Return the [x, y] coordinate for the center point of the cell that contains the specified text.  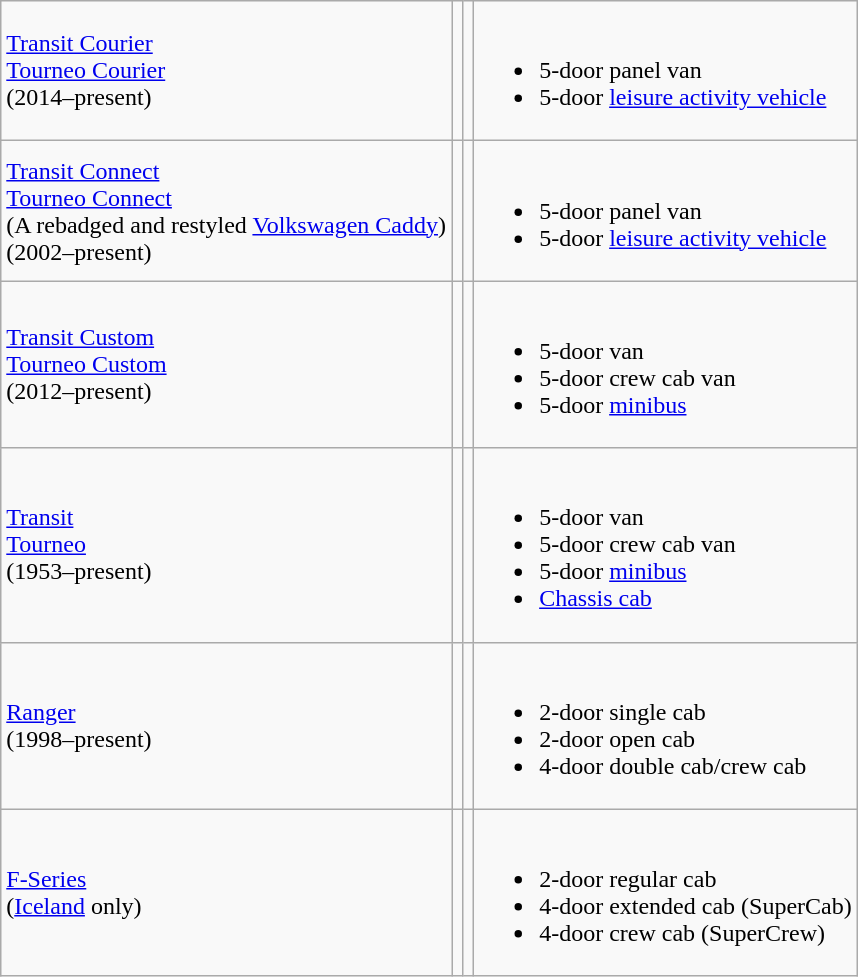
Transit CustomTourneo Custom(2012–present) [226, 364]
2-door regular cab4-door extended cab (SuperCab)4-door crew cab (SuperCrew) [666, 892]
5-door van5-door crew cab van5-door minibusChassis cab [666, 545]
Transit CourierTourneo Courier(2014–present) [226, 71]
5-door van5-door crew cab van5-door minibus [666, 364]
2-door single cab2-door open cab4-door double cab/crew cab [666, 726]
F-Series(Iceland only) [226, 892]
Ranger(1998–present) [226, 726]
Transit ConnectTourneo Connect(A rebadged and restyled Volkswagen Caddy)(2002–present) [226, 211]
TransitTourneo(1953–present) [226, 545]
